Provide the (x, y) coordinate of the cell's center where the given text is located.  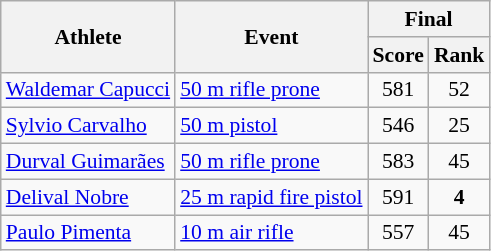
4 (460, 197)
581 (398, 90)
557 (398, 233)
Waldemar Capucci (88, 90)
546 (398, 126)
591 (398, 197)
25 m rapid fire pistol (271, 197)
Durval Guimarães (88, 162)
Score (398, 55)
Delival Nobre (88, 197)
25 (460, 126)
Final (429, 19)
Sylvio Carvalho (88, 126)
Event (271, 36)
Rank (460, 55)
52 (460, 90)
50 m pistol (271, 126)
Athlete (88, 36)
10 m air rifle (271, 233)
Paulo Pimenta (88, 233)
583 (398, 162)
